For the text-containing cell, return its midpoint in (X, Y) coordinate format. 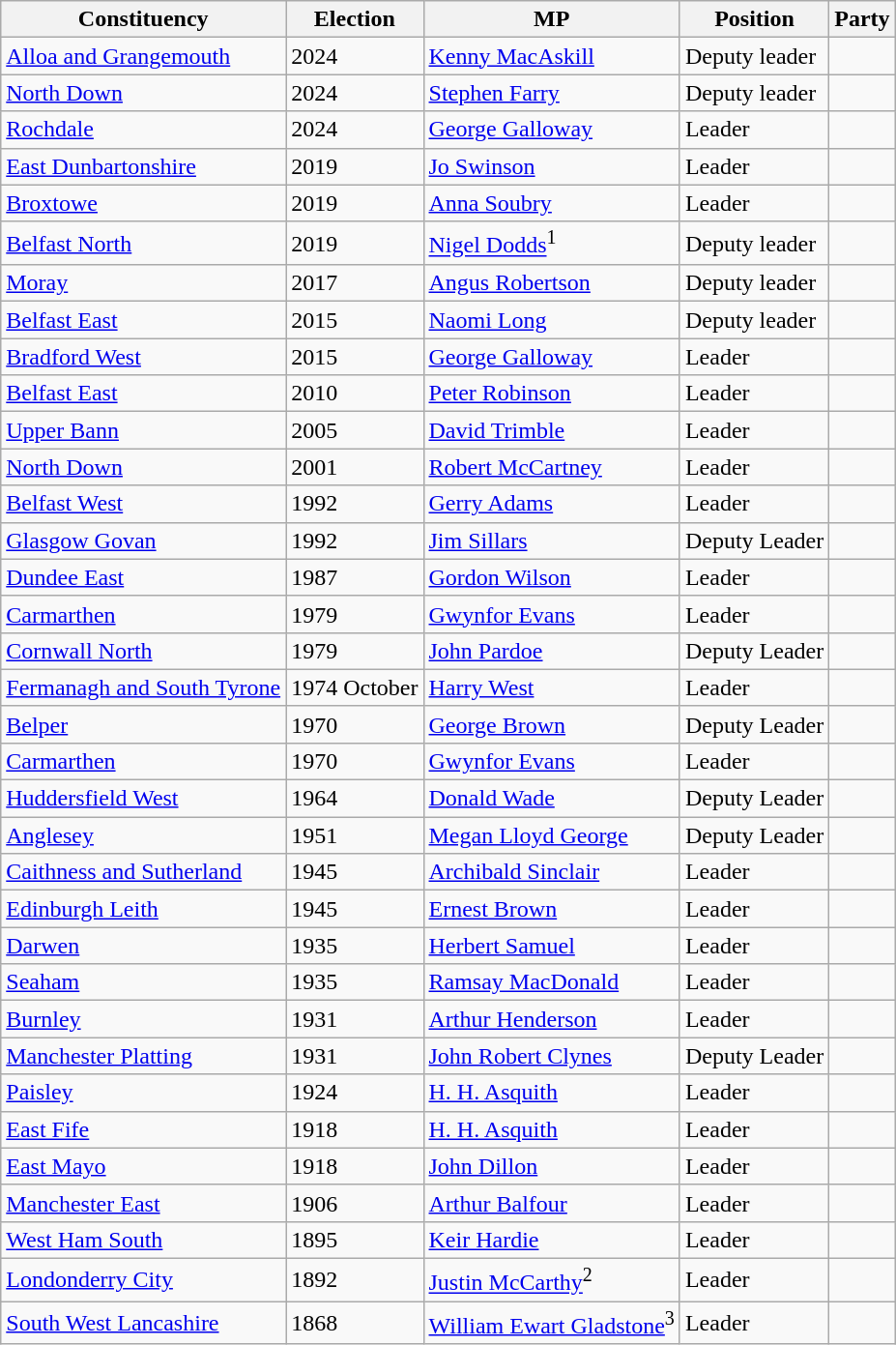
Angus Robertson (551, 283)
Caithness and Sutherland (143, 872)
Dundee East (143, 577)
Anglesey (143, 835)
David Trimble (551, 430)
Donald Wade (551, 799)
Broxtowe (143, 203)
Kenny MacAskill (551, 56)
Cornwall North (143, 651)
Ramsay MacDonald (551, 982)
1964 (355, 799)
Paisley (143, 1093)
Rochdale (143, 130)
Manchester East (143, 1203)
2017 (355, 283)
2005 (355, 430)
Moray (143, 283)
Arthur Balfour (551, 1203)
Manchester Platting (143, 1056)
Huddersfield West (143, 799)
Bradford West (143, 357)
Constituency (143, 19)
John Robert Clynes (551, 1056)
Gordon Wilson (551, 577)
John Pardoe (551, 651)
Justin McCarthy2 (551, 1280)
John Dillon (551, 1166)
Ernest Brown (551, 909)
MP (551, 19)
William Ewart Gladstone3 (551, 1323)
Jim Sillars (551, 541)
George Brown (551, 724)
1974 October (355, 687)
Fermanagh and South Tyrone (143, 687)
Belfast West (143, 504)
Alloa and Grangemouth (143, 56)
Nigel Dodds1 (551, 244)
Edinburgh Leith (143, 909)
1924 (355, 1093)
1987 (355, 577)
1892 (355, 1280)
2010 (355, 394)
Party (862, 19)
East Mayo (143, 1166)
Peter Robinson (551, 394)
Londonderry City (143, 1280)
Archibald Sinclair (551, 872)
Upper Bann (143, 430)
1951 (355, 835)
Herbert Samuel (551, 946)
East Dunbartonshire (143, 166)
South West Lancashire (143, 1323)
Jo Swinson (551, 166)
Keir Hardie (551, 1240)
Arthur Henderson (551, 1019)
Stephen Farry (551, 93)
Glasgow Govan (143, 541)
Seaham (143, 982)
Darwen (143, 946)
Belper (143, 724)
Naomi Long (551, 320)
Belfast North (143, 244)
Burnley (143, 1019)
Harry West (551, 687)
Election (355, 19)
2001 (355, 467)
Gerry Adams (551, 504)
Robert McCartney (551, 467)
West Ham South (143, 1240)
Anna Soubry (551, 203)
Position (754, 19)
East Fife (143, 1129)
1868 (355, 1323)
Megan Lloyd George (551, 835)
1906 (355, 1203)
1895 (355, 1240)
